From the cell containing the given text, extract its center point as (x, y) coordinate. 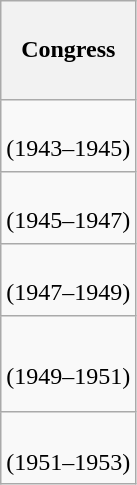
(1943–1945) (68, 135)
Congress (68, 50)
(1949–1951) (68, 364)
(1947–1949) (68, 279)
(1951–1953) (68, 448)
(1945–1947) (68, 207)
